Return the (x, y) coordinate for the center point of the cell that contains the specified text.  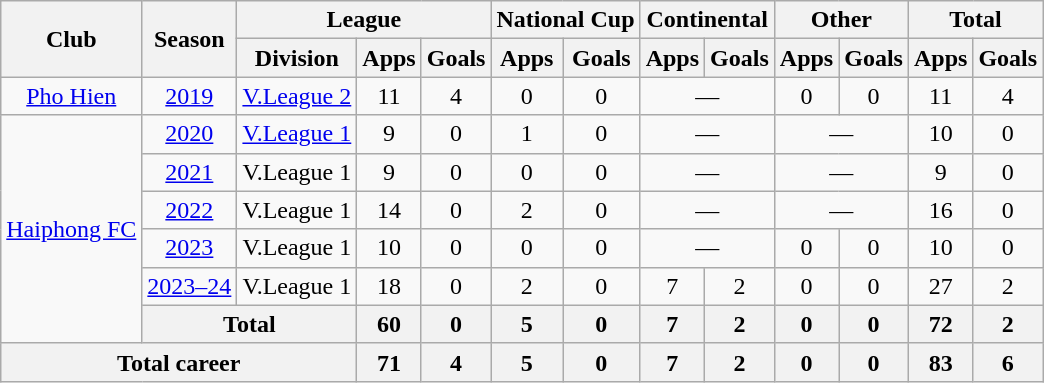
16 (940, 210)
2023–24 (190, 286)
83 (940, 362)
2023 (190, 248)
1 (527, 134)
71 (389, 362)
V.League 2 (297, 96)
72 (940, 324)
League (364, 20)
27 (940, 286)
Haiphong FC (72, 229)
Other (841, 20)
18 (389, 286)
2020 (190, 134)
2019 (190, 96)
2021 (190, 172)
Division (297, 58)
Club (72, 39)
14 (389, 210)
Pho Hien (72, 96)
60 (389, 324)
6 (1008, 362)
Continental (707, 20)
Total career (179, 362)
Season (190, 39)
National Cup (566, 20)
2022 (190, 210)
